Identify which cell holds the provided text, then report its [x, y] central coordinate. 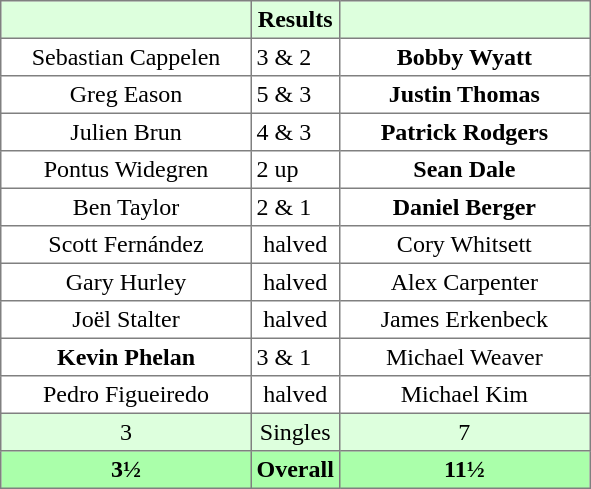
Joël Stalter [126, 320]
Julien Brun [126, 132]
Sebastian Cappelen [126, 57]
Michael Weaver [464, 357]
Ben Taylor [126, 207]
Singles [295, 432]
Pedro Figueiredo [126, 395]
Cory Whitsett [464, 245]
3 & 1 [295, 357]
Patrick Rodgers [464, 132]
Justin Thomas [464, 95]
Kevin Phelan [126, 357]
Greg Eason [126, 95]
Daniel Berger [464, 207]
Bobby Wyatt [464, 57]
Gary Hurley [126, 282]
4 & 3 [295, 132]
Sean Dale [464, 170]
Alex Carpenter [464, 282]
7 [464, 432]
3 & 2 [295, 57]
Michael Kim [464, 395]
2 up [295, 170]
11½ [464, 470]
3½ [126, 470]
Pontus Widegren [126, 170]
3 [126, 432]
Scott Fernández [126, 245]
2 & 1 [295, 207]
5 & 3 [295, 95]
Overall [295, 470]
Results [295, 20]
James Erkenbeck [464, 320]
